For the text-containing cell, return its midpoint in (x, y) coordinate format. 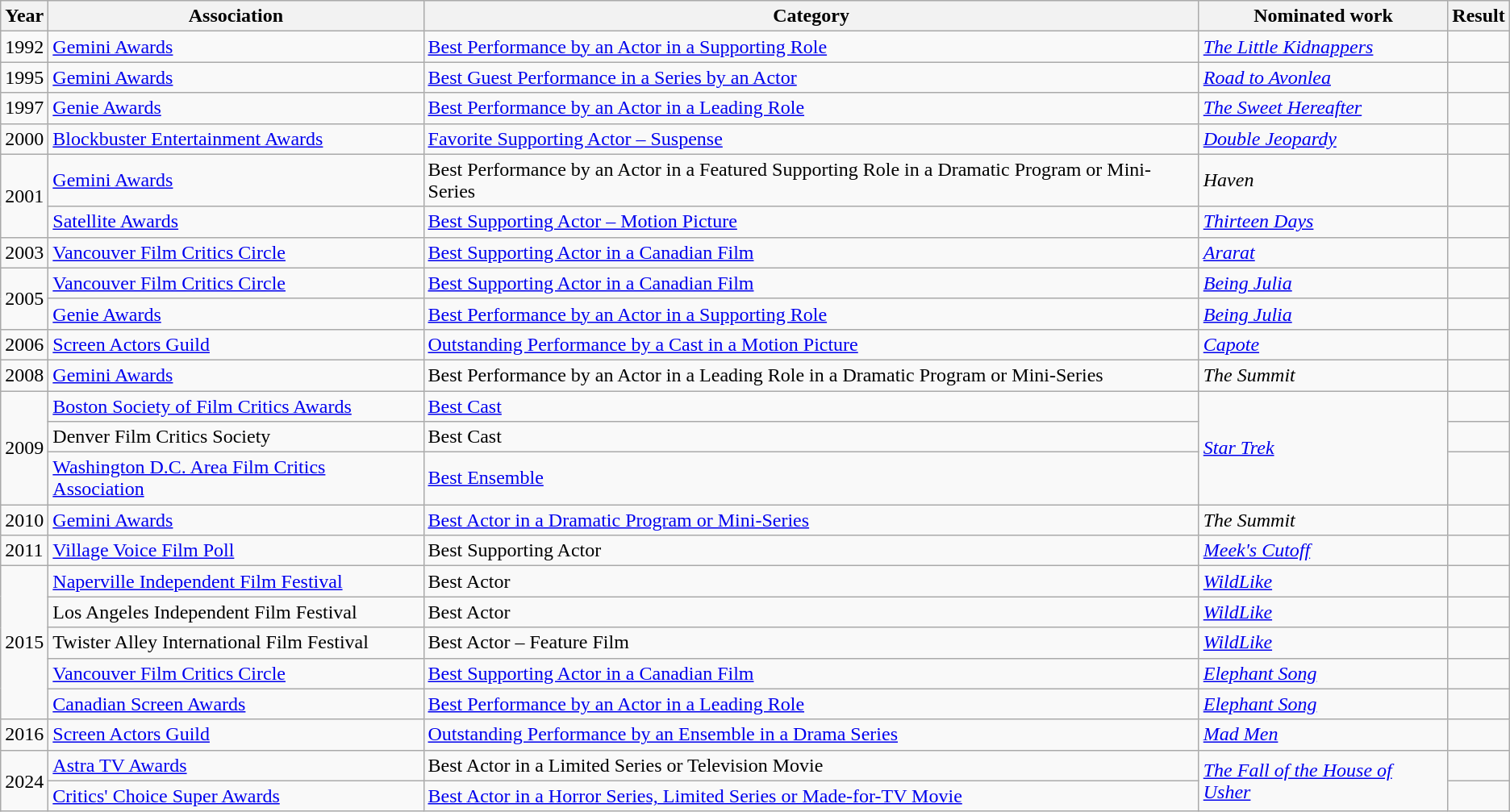
Village Voice Film Poll (236, 551)
2016 (24, 735)
Thirteen Days (1323, 222)
Best Actor in a Dramatic Program or Mini-Series (811, 520)
Ararat (1323, 252)
Best Guest Performance in a Series by an Actor (811, 77)
Favorite Supporting Actor – Suspense (811, 139)
Washington D.C. Area Film Critics Association (236, 479)
Category (811, 16)
1997 (24, 108)
Astra TV Awards (236, 765)
2003 (24, 252)
Boston Society of Film Critics Awards (236, 406)
Naperville Independent Film Festival (236, 581)
Road to Avonlea (1323, 77)
Best Ensemble (811, 479)
The Fall of the House of Usher (1323, 781)
Year (24, 16)
2024 (24, 781)
Best Supporting Actor – Motion Picture (811, 222)
2006 (24, 344)
2001 (24, 195)
2011 (24, 551)
Los Angeles Independent Film Festival (236, 612)
Meek's Cutoff (1323, 551)
1992 (24, 47)
Nominated work (1323, 16)
Double Jeopardy (1323, 139)
Mad Men (1323, 735)
Outstanding Performance by a Cast in a Motion Picture (811, 344)
The Sweet Hereafter (1323, 108)
Best Actor – Feature Film (811, 643)
Result (1479, 16)
Best Actor in a Horror Series, Limited Series or Made-for-TV Movie (811, 796)
Blockbuster Entertainment Awards (236, 139)
Association (236, 16)
1995 (24, 77)
Canadian Screen Awards (236, 704)
Twister Alley International Film Festival (236, 643)
Outstanding Performance by an Ensemble in a Drama Series (811, 735)
2010 (24, 520)
Star Trek (1323, 447)
2009 (24, 447)
2015 (24, 643)
Best Performance by an Actor in a Featured Supporting Role in a Dramatic Program or Mini-Series (811, 181)
Haven (1323, 181)
Capote (1323, 344)
2000 (24, 139)
2008 (24, 375)
The Little Kidnappers (1323, 47)
2005 (24, 298)
Best Performance by an Actor in a Leading Role in a Dramatic Program or Mini-Series (811, 375)
Critics' Choice Super Awards (236, 796)
Best Actor in a Limited Series or Television Movie (811, 765)
Best Supporting Actor (811, 551)
Satellite Awards (236, 222)
Denver Film Critics Society (236, 437)
